For the text-containing cell, return its midpoint in [x, y] coordinate format. 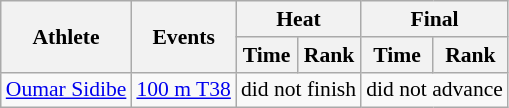
did not finish [298, 90]
Athlete [66, 36]
did not advance [434, 90]
Final [434, 19]
Events [183, 36]
Heat [298, 19]
Oumar Sidibe [66, 90]
100 m T38 [183, 90]
